Locate the cell with the specified text and output its [X, Y] center coordinate. 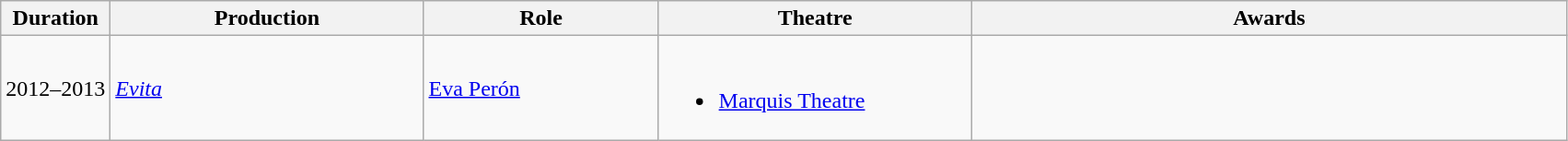
Evita [267, 88]
Role [541, 18]
Marquis Theatre [815, 88]
Duration [55, 18]
Eva Perón [541, 88]
Production [267, 18]
2012–2013 [55, 88]
Theatre [815, 18]
Awards [1269, 18]
